Search for the cell housing the specified text and yield its (X, Y) center coordinate. 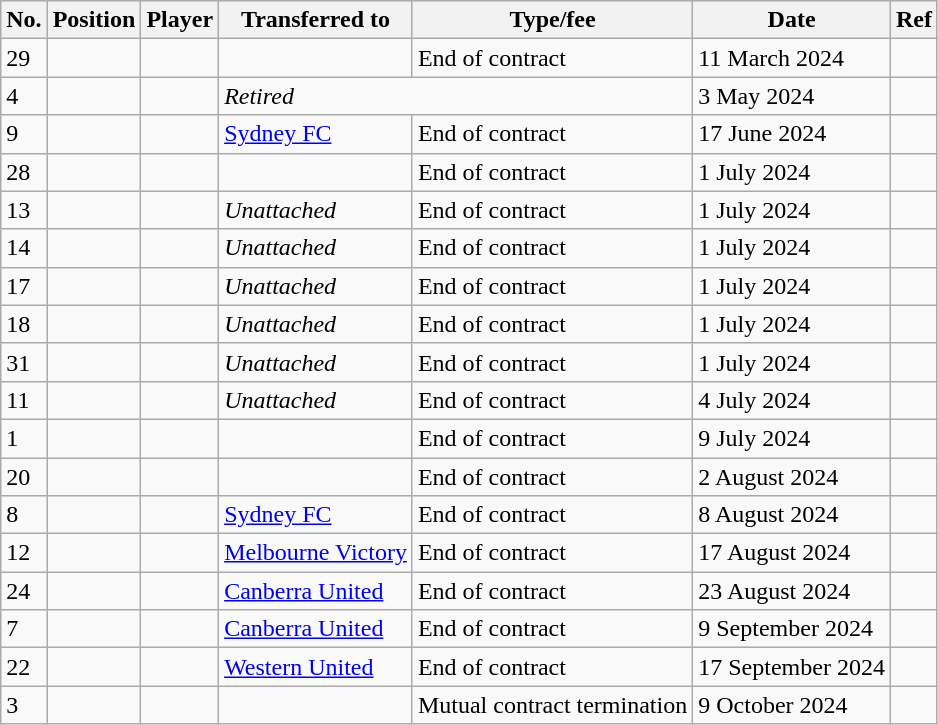
3 (24, 705)
17 (24, 286)
Position (94, 20)
Ref (914, 20)
Western United (316, 667)
17 September 2024 (792, 667)
18 (24, 324)
11 March 2024 (792, 58)
29 (24, 58)
Date (792, 20)
3 May 2024 (792, 96)
17 June 2024 (792, 134)
7 (24, 629)
4 July 2024 (792, 400)
9 September 2024 (792, 629)
Retired (456, 96)
12 (24, 553)
22 (24, 667)
8 August 2024 (792, 515)
Melbourne Victory (316, 553)
2 August 2024 (792, 477)
28 (24, 172)
Mutual contract termination (552, 705)
9 July 2024 (792, 438)
Type/fee (552, 20)
Player (180, 20)
4 (24, 96)
11 (24, 400)
9 (24, 134)
23 August 2024 (792, 591)
13 (24, 210)
20 (24, 477)
9 October 2024 (792, 705)
No. (24, 20)
24 (24, 591)
31 (24, 362)
17 August 2024 (792, 553)
1 (24, 438)
Transferred to (316, 20)
8 (24, 515)
14 (24, 248)
